For the text-containing cell, return its midpoint in [x, y] coordinate format. 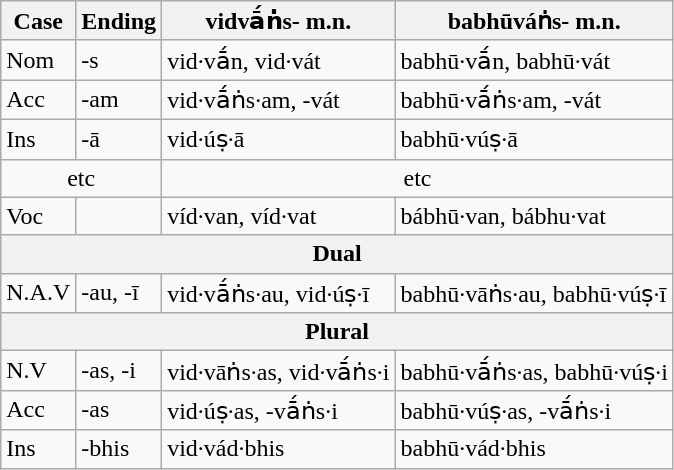
-as, -i [119, 371]
-au, -ī [119, 293]
-s [119, 60]
-bhis [119, 449]
babhū·vúṣ·as, -vā́ṅs·i [534, 410]
babhū·vā́ṅs·am, -vát [534, 100]
vidvā́ṅs- m.n. [278, 21]
víd·van, víd·vat [278, 216]
vid·vā́n, vid·vát [278, 60]
-as [119, 410]
babhū·vád·bhis [534, 449]
-ā [119, 139]
vid·úṣ·ā [278, 139]
bábhū·van, bábhu·vat [534, 216]
babhūváṅs- m.n. [534, 21]
Voc [38, 216]
N.V [38, 371]
babhū·vāṅs·au, babhū·vúṣ·ī [534, 293]
Plural [338, 332]
Nom [38, 60]
vid·vā́ṅs·am, -vát [278, 100]
Dual [338, 254]
vid·vā́ṅs·au, vid·úṣ·ī [278, 293]
N.A.V [38, 293]
Case [38, 21]
babhū·vā́n, babhū·vát [534, 60]
vid·vád·bhis [278, 449]
vid·vāṅs·as, vid·vā́ṅs·i [278, 371]
babhū·vúṣ·ā [534, 139]
Ending [119, 21]
vid·úṣ·as, -vā́ṅs·i [278, 410]
-am [119, 100]
babhū·vā́ṅs·as, babhū·vúṣ·i [534, 371]
